Return the [X, Y] coordinate for the center point of the cell that contains the specified text.  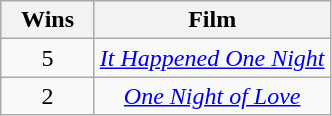
One Night of Love [212, 96]
Wins [48, 20]
Film [212, 20]
5 [48, 58]
2 [48, 96]
It Happened One Night [212, 58]
